Scan for the cell matching the given text and deliver its (X, Y) coordinate at center. 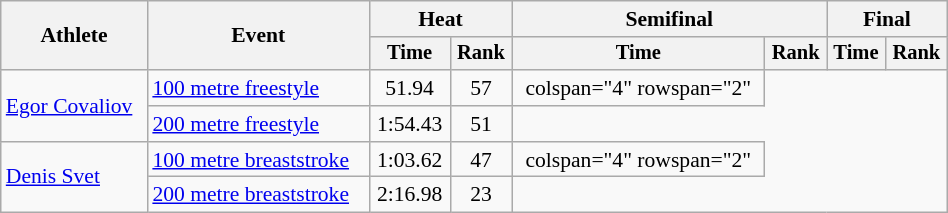
23 (481, 195)
Egor Covaliov (74, 106)
57 (481, 88)
Final (886, 19)
Event (258, 36)
51 (481, 124)
100 metre freestyle (258, 88)
100 metre breaststroke (258, 160)
Athlete (74, 36)
47 (481, 160)
Denis Svet (74, 178)
51.94 (410, 88)
Semifinal (670, 19)
Heat (440, 19)
1:03.62 (410, 160)
1:54.43 (410, 124)
200 metre freestyle (258, 124)
2:16.98 (410, 195)
200 metre breaststroke (258, 195)
